Pinpoint the cell where the given text exists, returning its (X, Y) midpoint coordinate. 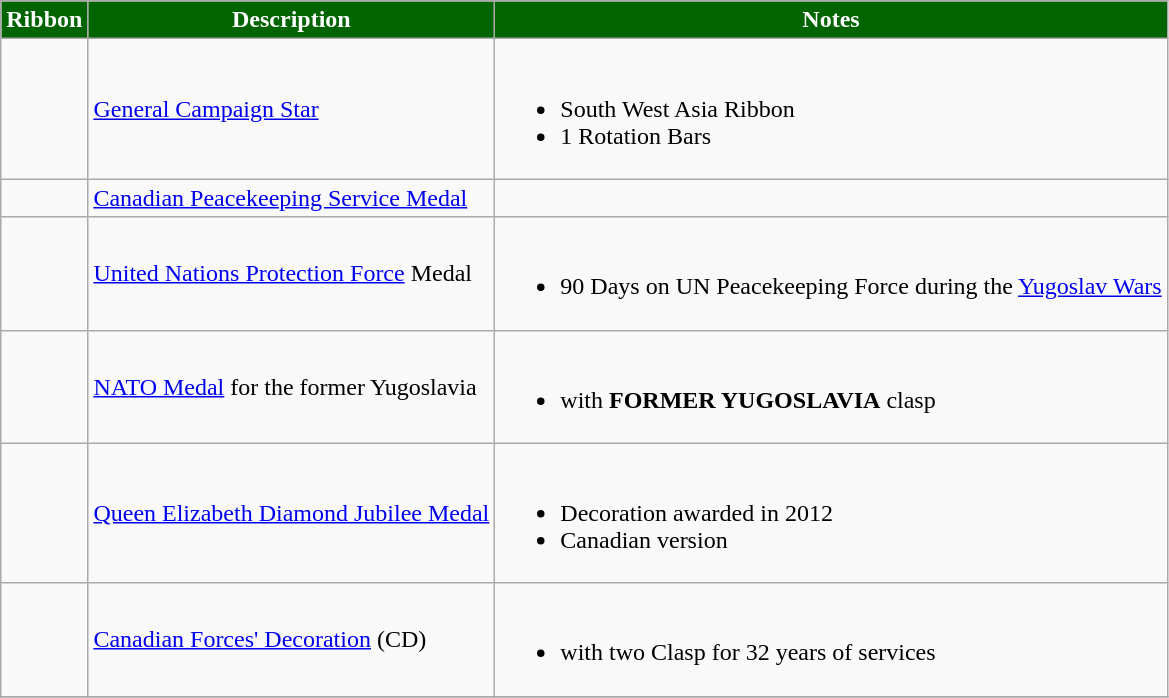
Description (292, 20)
United Nations Protection Force Medal (292, 274)
Canadian Peacekeeping Service Medal (292, 198)
Notes (831, 20)
with two Clasp for 32 years of services (831, 640)
NATO Medal for the former Yugoslavia (292, 386)
South West Asia Ribbon1 Rotation Bars (831, 109)
90 Days on UN Peacekeeping Force during the Yugoslav Wars (831, 274)
Queen Elizabeth Diamond Jubilee Medal (292, 513)
Decoration awarded in 2012Canadian version (831, 513)
with FORMER YUGOSLAVIA clasp (831, 386)
Canadian Forces' Decoration (CD) (292, 640)
Ribbon (44, 20)
General Campaign Star (292, 109)
